Detect which cell encompasses the target text, then output its [X, Y] center coordinate. 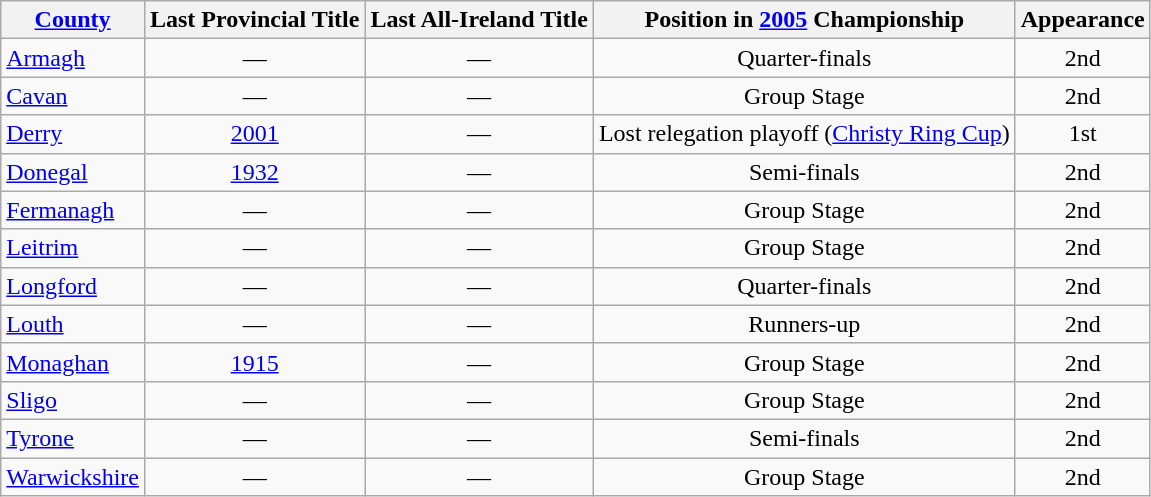
2001 [254, 134]
Monaghan [73, 362]
1915 [254, 362]
Tyrone [73, 438]
Last Provincial Title [254, 20]
Cavan [73, 96]
Lost relegation playoff (Christy Ring Cup) [804, 134]
Warwickshire [73, 477]
Armagh [73, 58]
Leitrim [73, 248]
Donegal [73, 172]
Longford [73, 286]
Position in 2005 Championship [804, 20]
1932 [254, 172]
Last All-Ireland Title [479, 20]
Derry [73, 134]
Sligo [73, 400]
Fermanagh [73, 210]
Appearance [1082, 20]
Louth [73, 324]
County [73, 20]
Runners-up [804, 324]
1st [1082, 134]
